For the text-containing cell, return its midpoint in [x, y] coordinate format. 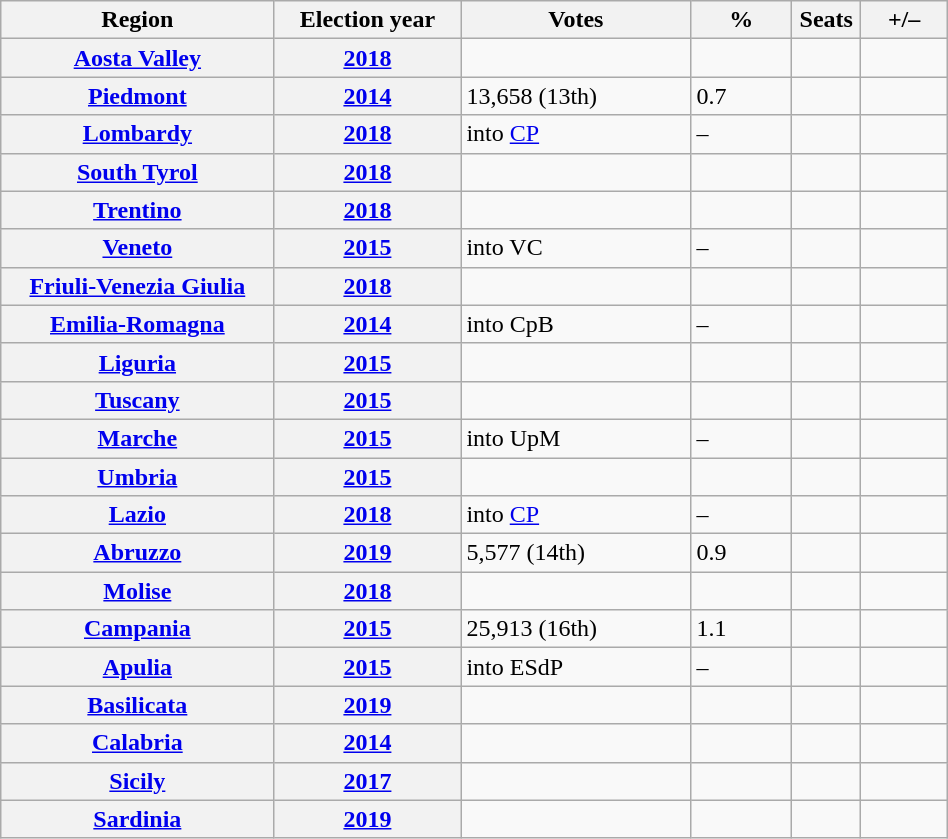
Marche [138, 438]
Umbria [138, 477]
% [742, 20]
Aosta Valley [138, 58]
Sardinia [138, 819]
into VC [576, 248]
Piedmont [138, 96]
Abruzzo [138, 553]
Lombardy [138, 134]
Votes [576, 20]
into CpB [576, 324]
Veneto [138, 248]
Sicily [138, 781]
Apulia [138, 667]
5,577 (14th) [576, 553]
South Tyrol [138, 172]
Calabria [138, 743]
13,658 (13th) [576, 96]
+/– [904, 20]
Election year [368, 20]
25,913 (16th) [576, 629]
0.9 [742, 553]
into UpM [576, 438]
Region [138, 20]
into ESdP [576, 667]
Basilicata [138, 705]
1.1 [742, 629]
Liguria [138, 362]
0.7 [742, 96]
2017 [368, 781]
Friuli-Venezia Giulia [138, 286]
Emilia-Romagna [138, 324]
Seats [826, 20]
Molise [138, 591]
Lazio [138, 515]
Trentino [138, 210]
Tuscany [138, 400]
Campania [138, 629]
